From the cell containing the given text, extract its center point as [X, Y] coordinate. 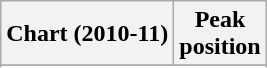
Chart (2010-11) [88, 34]
Peakposition [220, 34]
